Pinpoint the cell where the given text exists, returning its [X, Y] midpoint coordinate. 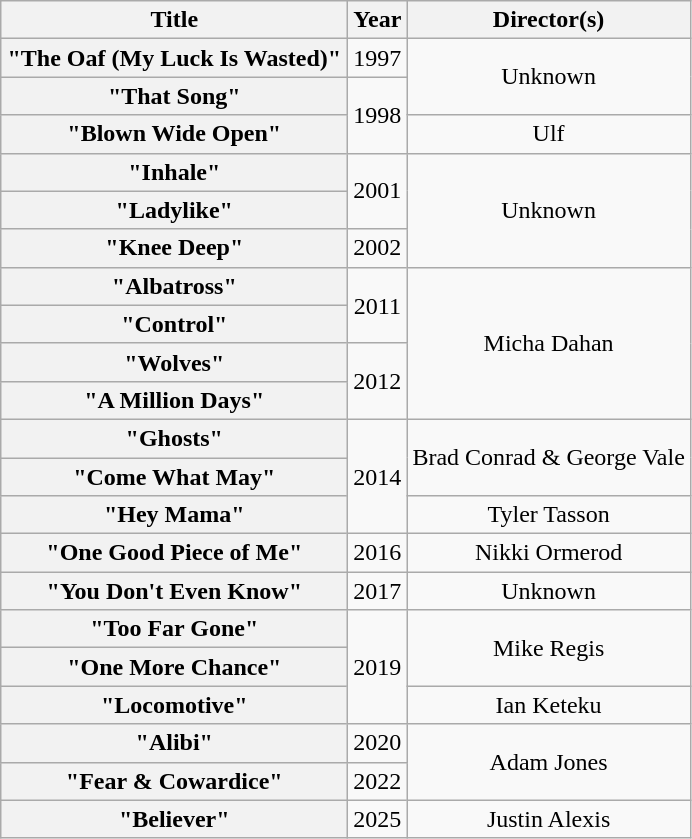
"One More Chance" [174, 667]
Year [378, 20]
"That Song" [174, 96]
2020 [378, 743]
Ian Keteku [548, 705]
Mike Regis [548, 648]
"Albatross" [174, 286]
"Inhale" [174, 172]
"Hey Mama" [174, 515]
"The Oaf (My Luck Is Wasted)" [174, 58]
1997 [378, 58]
1998 [378, 115]
Brad Conrad & George Vale [548, 457]
Tyler Tasson [548, 515]
2016 [378, 553]
Adam Jones [548, 762]
"Ladylike" [174, 210]
"Come What May" [174, 477]
"Ghosts" [174, 438]
"Knee Deep" [174, 248]
"Wolves" [174, 362]
Director(s) [548, 20]
Title [174, 20]
"Fear & Cowardice" [174, 781]
2002 [378, 248]
"Blown Wide Open" [174, 134]
2025 [378, 819]
2014 [378, 476]
Nikki Ormerod [548, 553]
"You Don't Even Know" [174, 591]
Ulf [548, 134]
2001 [378, 191]
"Alibi" [174, 743]
"One Good Piece of Me" [174, 553]
Micha Dahan [548, 343]
"Believer" [174, 819]
2017 [378, 591]
2012 [378, 381]
2022 [378, 781]
"A Million Days" [174, 400]
"Locomotive" [174, 705]
2019 [378, 667]
"Too Far Gone" [174, 629]
Justin Alexis [548, 819]
"Control" [174, 324]
2011 [378, 305]
